Provide the (X, Y) coordinate of the cell's center where the given text is located.  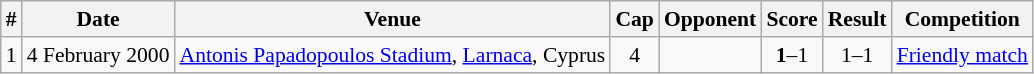
Antonis Papadopoulos Stadium, Larnaca, Cyprus (392, 55)
Competition (962, 19)
4 February 2000 (98, 55)
# (12, 19)
Date (98, 19)
1 (12, 55)
Opponent (710, 19)
4 (634, 55)
Friendly match (962, 55)
Score (792, 19)
Venue (392, 19)
Result (858, 19)
Cap (634, 19)
